Determine the (X, Y) coordinate at the center of the cell enclosing the given text.  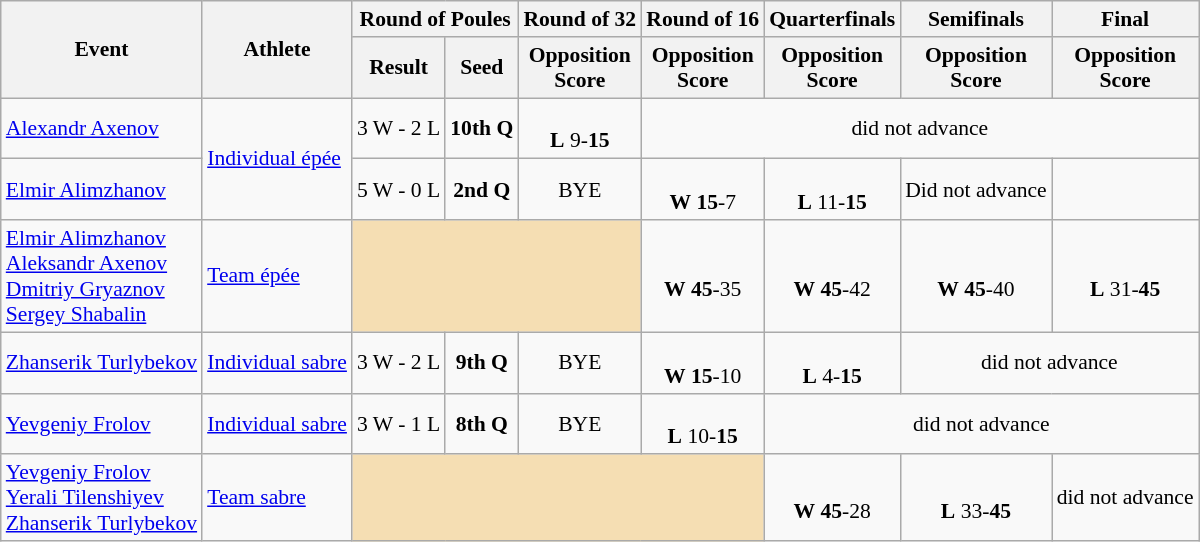
Alexandr Axenov (102, 128)
3 W - 1 L (398, 424)
Yevgeniy Frolov (102, 424)
W 15-7 (702, 190)
Did not advance (976, 190)
Team épée (277, 276)
10th Q (482, 128)
L 4-15 (832, 362)
L 11-15 (832, 190)
5 W - 0 L (398, 190)
Round of 32 (580, 19)
Final (1126, 19)
W 45-40 (976, 276)
8th Q (482, 424)
Athlete (277, 50)
Elmir Alimzhanov (102, 190)
Result (398, 68)
Elmir AlimzhanovAleksandr AxenovDmitriy GryaznovSergey Shabalin (102, 276)
L 10-15 (702, 424)
Individual épée (277, 159)
W 45-35 (702, 276)
W 45-42 (832, 276)
Round of Poules (435, 19)
Yevgeniy FrolovYerali TilenshiyevZhanserik Turlybekov (102, 498)
Semifinals (976, 19)
L 9-15 (580, 128)
9th Q (482, 362)
W 15-10 (702, 362)
Seed (482, 68)
Team sabre (277, 498)
L 33-45 (976, 498)
W 45-28 (832, 498)
Quarterfinals (832, 19)
2nd Q (482, 190)
Zhanserik Turlybekov (102, 362)
L 31-45 (1126, 276)
Round of 16 (702, 19)
Event (102, 50)
